Pinpoint the cell where the given text exists, returning its (X, Y) midpoint coordinate. 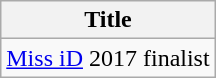
Miss iD 2017 finalist (108, 58)
Title (108, 20)
